Search for the cell housing the specified text and yield its [X, Y] center coordinate. 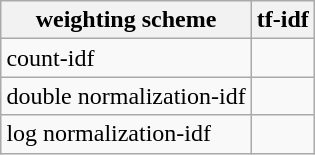
double normalization-idf [126, 96]
weighting scheme [126, 20]
count-idf [126, 58]
log normalization-idf [126, 134]
tf-idf [282, 20]
